Return [X, Y] of the center of cell containing provided text 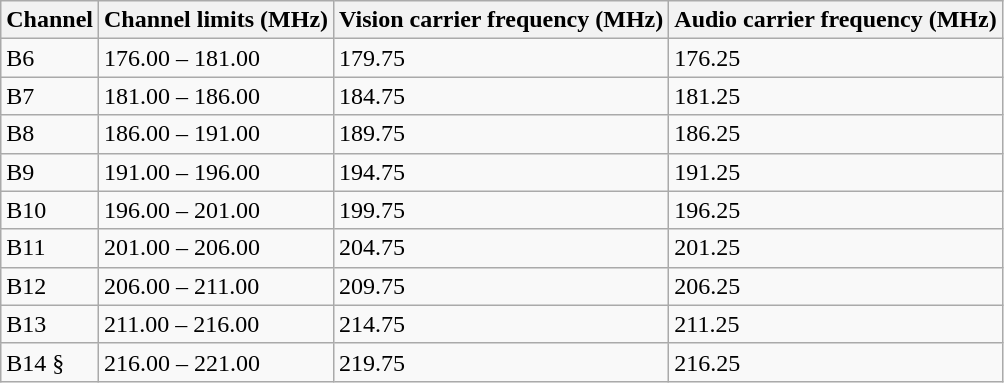
196.25 [836, 210]
B13 [50, 324]
189.75 [502, 134]
191.25 [836, 172]
194.75 [502, 172]
191.00 – 196.00 [216, 172]
219.75 [502, 362]
216.25 [836, 362]
B12 [50, 286]
Channel limits (MHz) [216, 20]
204.75 [502, 248]
Audio carrier frequency (MHz) [836, 20]
201.00 – 206.00 [216, 248]
B11 [50, 248]
199.75 [502, 210]
176.25 [836, 58]
201.25 [836, 248]
B9 [50, 172]
Channel [50, 20]
216.00 – 221.00 [216, 362]
206.00 – 211.00 [216, 286]
211.00 – 216.00 [216, 324]
184.75 [502, 96]
176.00 – 181.00 [216, 58]
196.00 – 201.00 [216, 210]
186.25 [836, 134]
186.00 – 191.00 [216, 134]
B10 [50, 210]
214.75 [502, 324]
181.00 – 186.00 [216, 96]
181.25 [836, 96]
209.75 [502, 286]
Vision carrier frequency (MHz) [502, 20]
211.25 [836, 324]
B6 [50, 58]
B14 § [50, 362]
B8 [50, 134]
B7 [50, 96]
206.25 [836, 286]
179.75 [502, 58]
